Output the [x, y] coordinate of the center of the cell containing the given text.  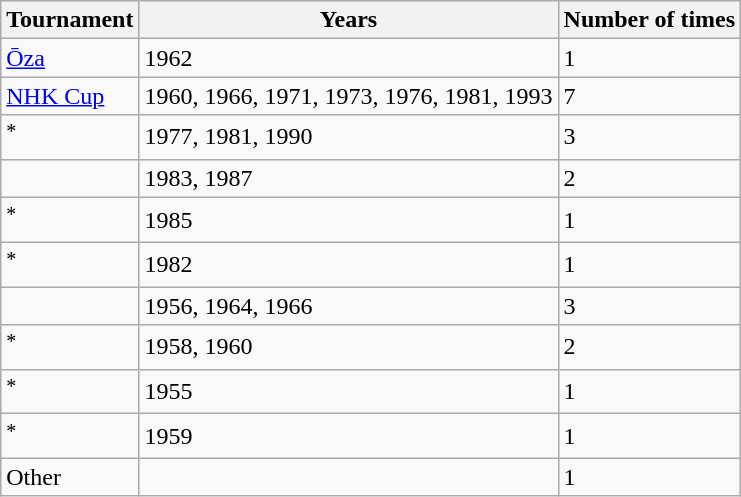
1962 [348, 58]
Number of times [650, 20]
1955 [348, 392]
1958, 1960 [348, 348]
1985 [348, 220]
Other [70, 477]
Years [348, 20]
Ōza [70, 58]
NHK Cup [70, 96]
1977, 1981, 1990 [348, 138]
1959 [348, 436]
7 [650, 96]
1983, 1987 [348, 178]
1960, 1966, 1971, 1973, 1976, 1981, 1993 [348, 96]
Tournament [70, 20]
1982 [348, 264]
1956, 1964, 1966 [348, 306]
